Detect which cell encompasses the target text, then output its (x, y) center coordinate. 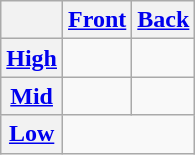
Front (98, 20)
High (32, 58)
Mid (32, 96)
Low (32, 134)
Back (164, 20)
